For the text-containing cell, return its midpoint in [x, y] coordinate format. 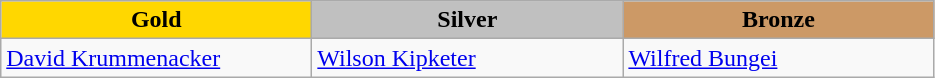
Gold [156, 20]
Silver [468, 20]
Bronze [778, 20]
Wilson Kipketer [468, 58]
Wilfred Bungei [778, 58]
David Krummenacker [156, 58]
